Return the (X, Y) coordinate for the center point of the cell that contains the specified text.  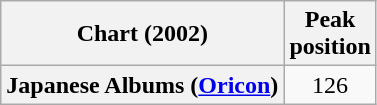
Peakposition (330, 34)
126 (330, 85)
Japanese Albums (Oricon) (142, 85)
Chart (2002) (142, 34)
